Return the (x, y) coordinate for the center point of the cell that contains the specified text.  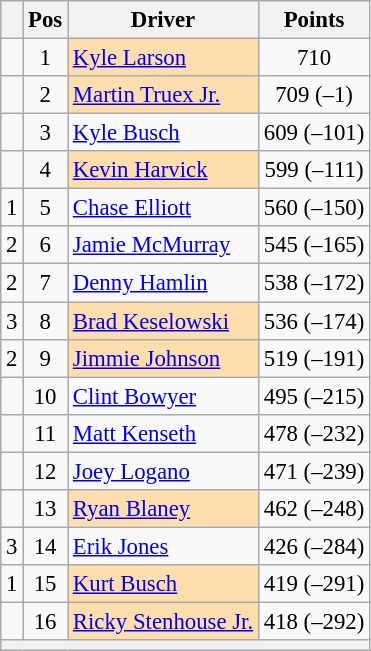
495 (–215) (314, 396)
Kyle Busch (164, 133)
6 (46, 245)
Matt Kenseth (164, 433)
Erik Jones (164, 546)
Joey Logano (164, 471)
8 (46, 321)
5 (46, 208)
538 (–172) (314, 283)
13 (46, 509)
418 (–292) (314, 621)
545 (–165) (314, 245)
519 (–191) (314, 358)
14 (46, 546)
709 (–1) (314, 95)
11 (46, 433)
Ricky Stenhouse Jr. (164, 621)
Points (314, 20)
15 (46, 584)
10 (46, 396)
Chase Elliott (164, 208)
Denny Hamlin (164, 283)
536 (–174) (314, 321)
599 (–111) (314, 170)
Brad Keselowski (164, 321)
12 (46, 471)
462 (–248) (314, 509)
419 (–291) (314, 584)
426 (–284) (314, 546)
560 (–150) (314, 208)
Kyle Larson (164, 58)
4 (46, 170)
Kevin Harvick (164, 170)
Pos (46, 20)
710 (314, 58)
Jimmie Johnson (164, 358)
Jamie McMurray (164, 245)
Clint Bowyer (164, 396)
7 (46, 283)
Ryan Blaney (164, 509)
Driver (164, 20)
609 (–101) (314, 133)
9 (46, 358)
16 (46, 621)
Martin Truex Jr. (164, 95)
478 (–232) (314, 433)
471 (–239) (314, 471)
Kurt Busch (164, 584)
